Extract the (X, Y) coordinate from the center of the cell holding the provided text.  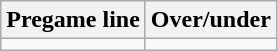
Over/under (210, 20)
Pregame line (74, 20)
